Determine the [x, y] coordinate at the center of the cell enclosing the given text.  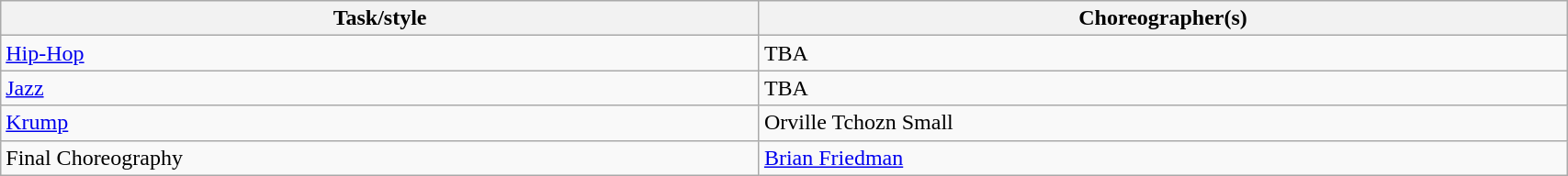
Hip-Hop [380, 53]
Final Choreography [380, 158]
Krump [380, 123]
Task/style [380, 18]
Orville Tchozn Small [1163, 123]
Brian Friedman [1163, 158]
Choreographer(s) [1163, 18]
Jazz [380, 88]
